Detect which cell encompasses the target text, then output its (X, Y) center coordinate. 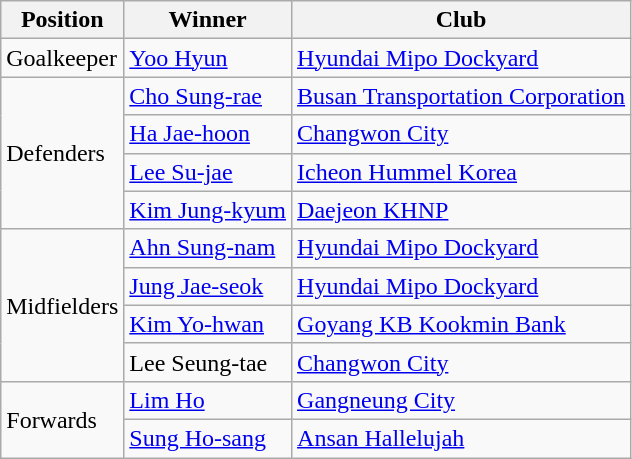
Ha Jae-hoon (208, 134)
Position (62, 20)
Kim Jung-kyum (208, 210)
Lee Su-jae (208, 172)
Club (462, 20)
Lee Seung-tae (208, 362)
Sung Ho-sang (208, 438)
Jung Jae-seok (208, 286)
Yoo Hyun (208, 58)
Cho Sung-rae (208, 96)
Goyang KB Kookmin Bank (462, 324)
Gangneung City (462, 400)
Goalkeeper (62, 58)
Ansan Hallelujah (462, 438)
Forwards (62, 419)
Lim Ho (208, 400)
Busan Transportation Corporation (462, 96)
Defenders (62, 153)
Icheon Hummel Korea (462, 172)
Kim Yo-hwan (208, 324)
Daejeon KHNP (462, 210)
Midfielders (62, 305)
Ahn Sung-nam (208, 248)
Winner (208, 20)
